Pinpoint the cell where the given text exists, returning its (x, y) midpoint coordinate. 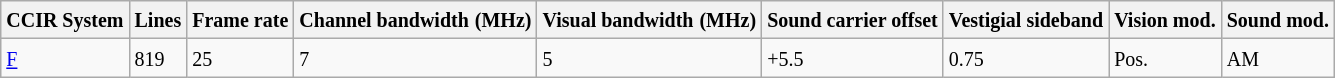
Vestigial sideband (1026, 20)
Sound carrier offset (853, 20)
25 (240, 58)
Lines (158, 20)
819 (158, 58)
F (65, 58)
Frame rate (240, 20)
Channel bandwidth (MHz) (416, 20)
+5.5 (853, 58)
Vision mod. (1166, 20)
Sound mod. (1278, 20)
0.75 (1026, 58)
CCIR System (65, 20)
Visual bandwidth (MHz) (650, 20)
7 (416, 58)
Pos. (1166, 58)
AM (1278, 58)
5 (650, 58)
